Pinpoint the cell where the given text exists, returning its (x, y) midpoint coordinate. 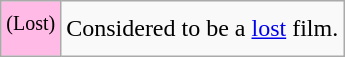
(Lost) (31, 28)
Considered to be a lost film. (202, 28)
